Pinpoint the cell where the given text exists, returning its [X, Y] midpoint coordinate. 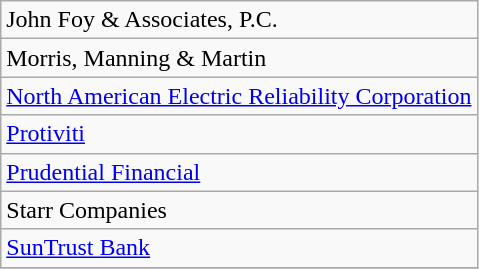
North American Electric Reliability Corporation [239, 96]
John Foy & Associates, P.C. [239, 20]
Protiviti [239, 134]
Prudential Financial [239, 172]
Morris, Manning & Martin [239, 58]
Starr Companies [239, 210]
SunTrust Bank [239, 248]
